Scan for the cell matching the given text and deliver its (x, y) coordinate at center. 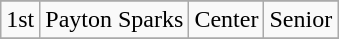
Center (226, 20)
Senior (301, 20)
Payton Sparks (114, 20)
1st (20, 20)
